Output the (x, y) coordinate of the center of the cell containing the given text.  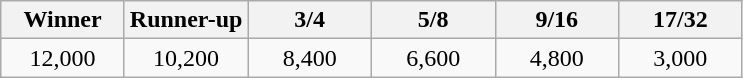
8,400 (310, 58)
3/4 (310, 20)
17/32 (681, 20)
6,600 (433, 58)
9/16 (557, 20)
12,000 (63, 58)
3,000 (681, 58)
4,800 (557, 58)
Winner (63, 20)
Runner-up (186, 20)
5/8 (433, 20)
10,200 (186, 58)
